Search for the cell housing the specified text and yield its (x, y) center coordinate. 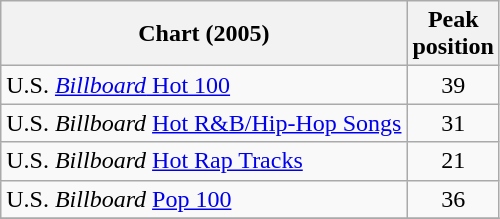
36 (453, 199)
Chart (2005) (204, 34)
Peakposition (453, 34)
31 (453, 123)
21 (453, 161)
39 (453, 85)
U.S. Billboard Hot Rap Tracks (204, 161)
U.S. Billboard Hot 100 (204, 85)
U.S. Billboard Hot R&B/Hip-Hop Songs (204, 123)
U.S. Billboard Pop 100 (204, 199)
